Extract the [X, Y] coordinate from the center of the cell holding the provided text.  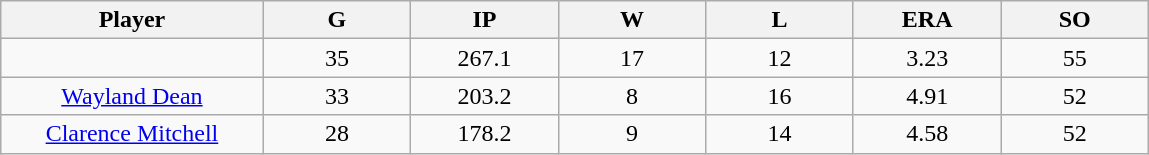
3.23 [927, 58]
35 [337, 58]
Wayland Dean [132, 96]
178.2 [485, 134]
28 [337, 134]
17 [632, 58]
ERA [927, 20]
4.58 [927, 134]
4.91 [927, 96]
SO [1075, 20]
Player [132, 20]
L [780, 20]
9 [632, 134]
12 [780, 58]
IP [485, 20]
8 [632, 96]
G [337, 20]
W [632, 20]
267.1 [485, 58]
16 [780, 96]
14 [780, 134]
55 [1075, 58]
203.2 [485, 96]
Clarence Mitchell [132, 134]
33 [337, 96]
